Identify which cell holds the provided text, then report its (x, y) central coordinate. 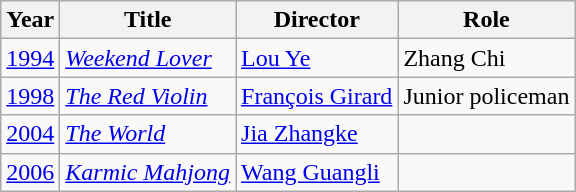
The World (148, 134)
Director (317, 20)
The Red Violin (148, 96)
Junior policeman (486, 96)
2004 (30, 134)
Wang Guangli (317, 172)
Title (148, 20)
François Girard (317, 96)
Zhang Chi (486, 58)
Jia Zhangke (317, 134)
1994 (30, 58)
Role (486, 20)
1998 (30, 96)
Weekend Lover (148, 58)
Lou Ye (317, 58)
Karmic Mahjong (148, 172)
2006 (30, 172)
Year (30, 20)
